Determine the (x, y) coordinate at the center of the cell enclosing the given text.  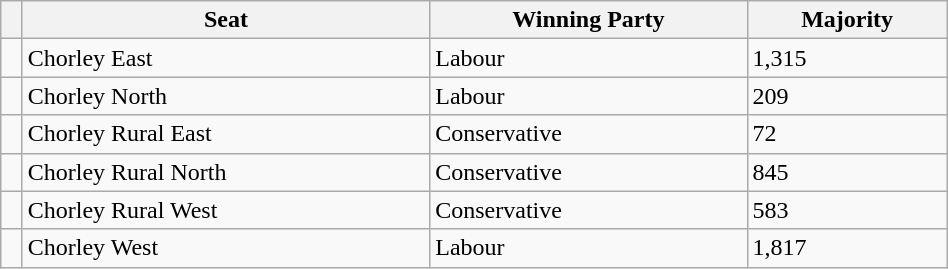
Chorley East (226, 58)
Chorley North (226, 96)
Chorley Rural East (226, 134)
1,315 (847, 58)
209 (847, 96)
Majority (847, 20)
845 (847, 172)
Winning Party (588, 20)
583 (847, 210)
Seat (226, 20)
Chorley West (226, 248)
Chorley Rural North (226, 172)
Chorley Rural West (226, 210)
1,817 (847, 248)
72 (847, 134)
